Detect which cell encompasses the target text, then output its [x, y] center coordinate. 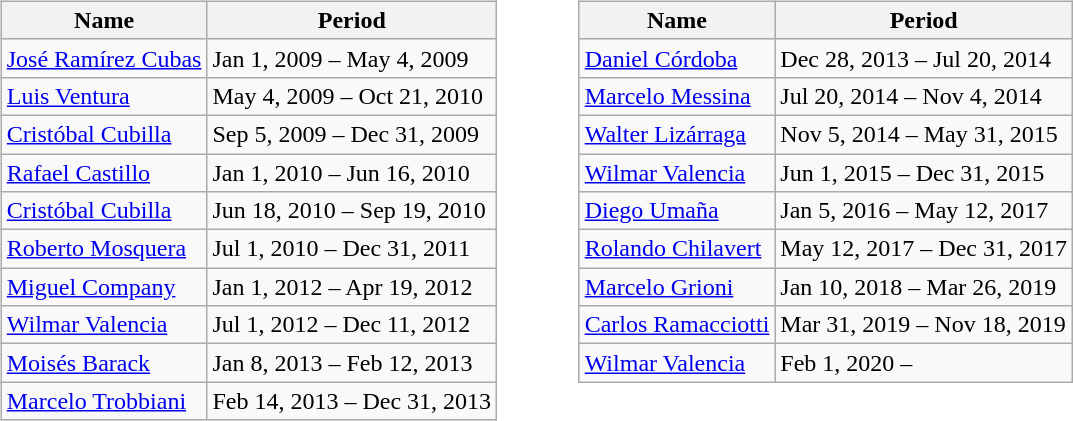
José Ramírez Cubas [104, 58]
Marcelo Trobbiani [104, 401]
Moisés Barack [104, 363]
Jan 10, 2018 – Mar 26, 2019 [924, 287]
Rafael Castillo [104, 173]
Jul 20, 2014 – Nov 4, 2014 [924, 96]
Nov 5, 2014 – May 31, 2015 [924, 134]
Jan 8, 2013 – Feb 12, 2013 [352, 363]
Feb 1, 2020 – [924, 363]
Feb 14, 2013 – Dec 31, 2013 [352, 401]
Jan 1, 2009 – May 4, 2009 [352, 58]
Sep 5, 2009 – Dec 31, 2009 [352, 134]
Jan 1, 2010 – Jun 16, 2010 [352, 173]
Daniel Córdoba [677, 58]
Diego Umaña [677, 211]
Jun 1, 2015 – Dec 31, 2015 [924, 173]
Marcelo Messina [677, 96]
Jan 1, 2012 – Apr 19, 2012 [352, 287]
Jun 18, 2010 – Sep 19, 2010 [352, 211]
Jan 5, 2016 – May 12, 2017 [924, 211]
Luis Ventura [104, 96]
Jul 1, 2010 – Dec 31, 2011 [352, 249]
Dec 28, 2013 – Jul 20, 2014 [924, 58]
May 12, 2017 – Dec 31, 2017 [924, 249]
Miguel Company [104, 287]
Marcelo Grioni [677, 287]
Jul 1, 2012 – Dec 11, 2012 [352, 325]
Rolando Chilavert [677, 249]
Walter Lizárraga [677, 134]
Roberto Mosquera [104, 249]
Mar 31, 2019 – Nov 18, 2019 [924, 325]
May 4, 2009 – Oct 21, 2010 [352, 96]
Carlos Ramacciotti [677, 325]
